From the cell containing the given text, extract its center point as [x, y] coordinate. 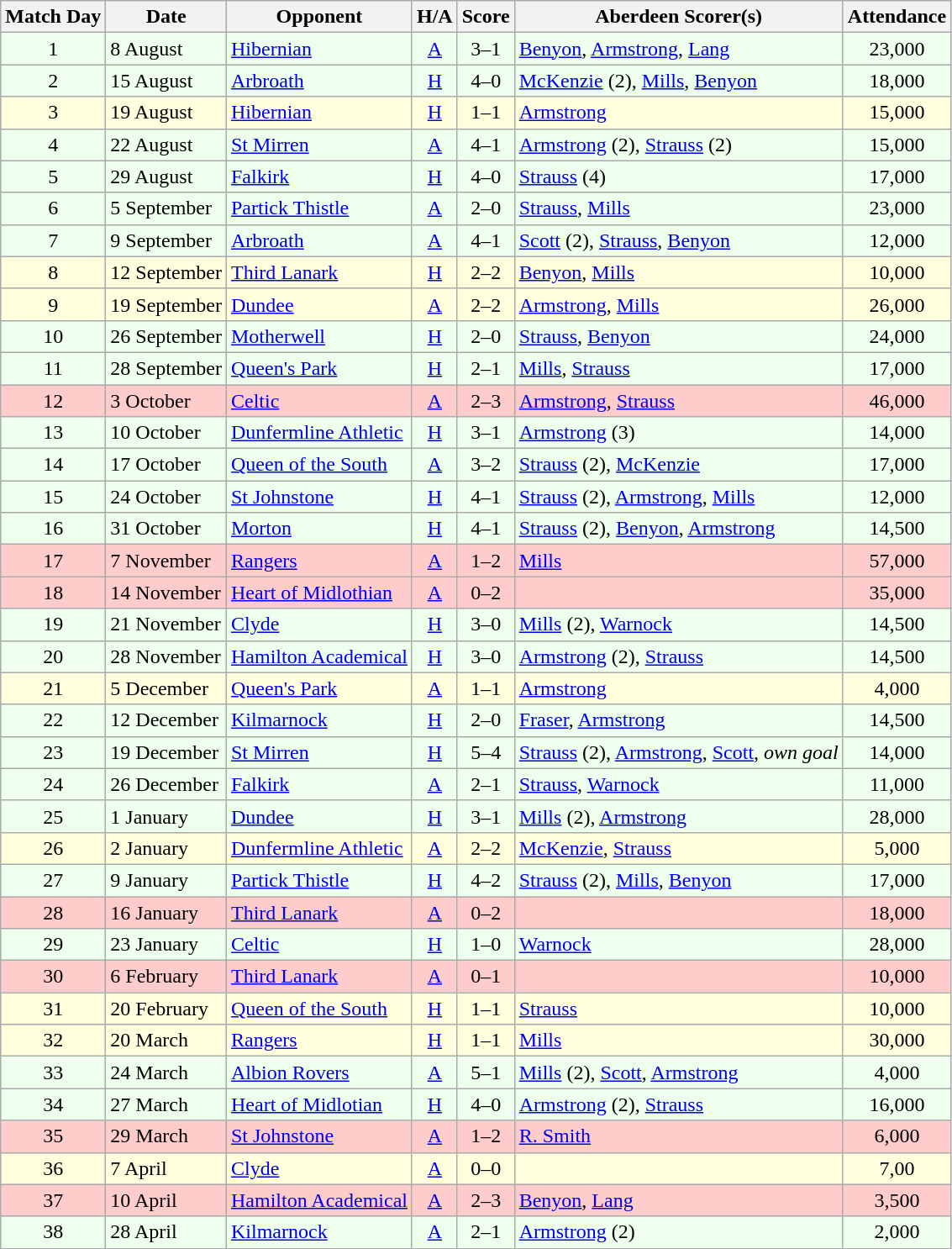
20 [54, 656]
Strauss, Mills [679, 208]
Strauss (2), McKenzie [679, 465]
29 [54, 945]
3,500 [897, 1200]
19 September [166, 304]
28 November [166, 656]
24,000 [897, 336]
26 September [166, 336]
Armstrong (2), Strauss (2) [679, 145]
Strauss (4) [679, 177]
15 August [166, 81]
9 September [166, 240]
9 [54, 304]
25 [54, 816]
18 [54, 593]
37 [54, 1200]
Strauss (2), Armstrong, Scott, own goal [679, 752]
Mills (2), Scott, Armstrong [679, 1072]
16 January [166, 912]
10 April [166, 1200]
Albion Rovers [319, 1072]
24 March [166, 1072]
57,000 [897, 561]
19 August [166, 113]
5,000 [897, 848]
23 [54, 752]
1 January [166, 816]
Heart of Midlotian [319, 1104]
McKenzie, Strauss [679, 848]
0–0 [486, 1168]
28 April [166, 1232]
22 August [166, 145]
11 [54, 368]
Benyon, Armstrong, Lang [679, 49]
20 March [166, 1041]
Mills, Strauss [679, 368]
Strauss (2), Mills, Benyon [679, 880]
Motherwell [319, 336]
5–1 [486, 1072]
28 September [166, 368]
7 November [166, 561]
13 [54, 433]
6 [54, 208]
24 [54, 784]
1–0 [486, 945]
7 April [166, 1168]
3 October [166, 401]
24 October [166, 497]
R. Smith [679, 1136]
1 [54, 49]
5–4 [486, 752]
Match Day [54, 17]
6,000 [897, 1136]
Strauss, Benyon [679, 336]
Warnock [679, 945]
5 [54, 177]
Score [486, 17]
Mills (2), Armstrong [679, 816]
Benyon, Mills [679, 272]
Mills (2), Warnock [679, 624]
46,000 [897, 401]
12 December [166, 720]
26 [54, 848]
5 December [166, 688]
34 [54, 1104]
Scott (2), Strauss, Benyon [679, 240]
29 March [166, 1136]
Fraser, Armstrong [679, 720]
Date [166, 17]
Heart of Midlothian [319, 593]
Attendance [897, 17]
14 [54, 465]
4 [54, 145]
Morton [319, 529]
6 February [166, 977]
20 February [166, 1009]
10 [54, 336]
19 [54, 624]
Armstrong (3) [679, 433]
12 September [166, 272]
Strauss [679, 1009]
11,000 [897, 784]
Opponent [319, 17]
2 January [166, 848]
3–2 [486, 465]
8 [54, 272]
14 November [166, 593]
McKenzie (2), Mills, Benyon [679, 81]
30,000 [897, 1041]
Aberdeen Scorer(s) [679, 17]
17 October [166, 465]
8 August [166, 49]
19 December [166, 752]
32 [54, 1041]
10 October [166, 433]
36 [54, 1168]
21 November [166, 624]
7,00 [897, 1168]
Strauss, Warnock [679, 784]
Strauss (2), Armstrong, Mills [679, 497]
17 [54, 561]
7 [54, 240]
2,000 [897, 1232]
12 [54, 401]
23 January [166, 945]
21 [54, 688]
4–2 [486, 880]
27 [54, 880]
22 [54, 720]
5 September [166, 208]
31 October [166, 529]
26,000 [897, 304]
35 [54, 1136]
H/A [434, 17]
27 March [166, 1104]
Armstrong (2) [679, 1232]
38 [54, 1232]
0–1 [486, 977]
16,000 [897, 1104]
31 [54, 1009]
29 August [166, 177]
15 [54, 497]
Armstrong, Mills [679, 304]
Armstrong, Strauss [679, 401]
2 [54, 81]
Benyon, Lang [679, 1200]
Strauss (2), Benyon, Armstrong [679, 529]
35,000 [897, 593]
3 [54, 113]
26 December [166, 784]
28 [54, 912]
9 January [166, 880]
30 [54, 977]
33 [54, 1072]
16 [54, 529]
